Provide the (X, Y) coordinate of the cell's center where the given text is located.  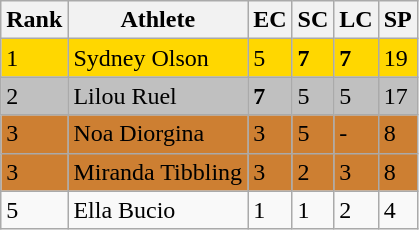
LC (356, 20)
Sydney Olson (158, 58)
Miranda Tibbling (158, 172)
SP (398, 20)
17 (398, 96)
EC (270, 20)
19 (398, 58)
4 (398, 210)
SC (313, 20)
Noa Diorgina (158, 134)
Ella Bucio (158, 210)
- (356, 134)
Lilou Ruel (158, 96)
Athlete (158, 20)
Rank (34, 20)
